Find where the given text appears and provide that cell's center as [x, y] coordinate. 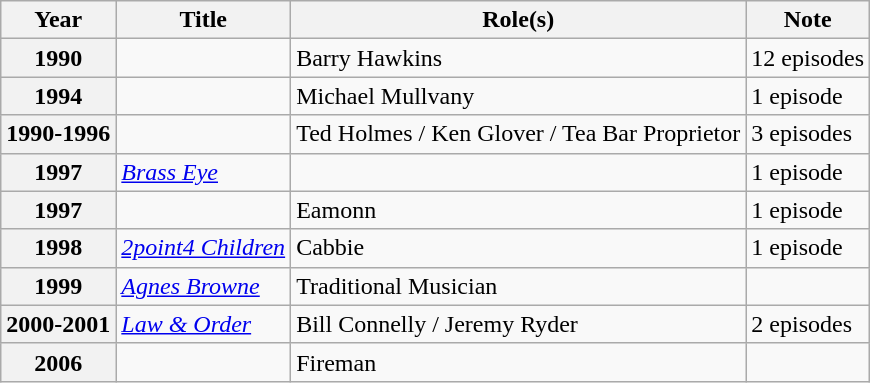
Note [808, 20]
1999 [58, 286]
2point4 Children [204, 248]
3 episodes [808, 134]
1994 [58, 96]
Bill Connelly / Jeremy Ryder [518, 324]
Fireman [518, 362]
Role(s) [518, 20]
2 episodes [808, 324]
2006 [58, 362]
Agnes Browne [204, 286]
Year [58, 20]
Brass Eye [204, 172]
1990 [58, 58]
1990-1996 [58, 134]
1998 [58, 248]
Barry Hawkins [518, 58]
Law & Order [204, 324]
Eamonn [518, 210]
12 episodes [808, 58]
Title [204, 20]
Ted Holmes / Ken Glover / Tea Bar Proprietor [518, 134]
Traditional Musician [518, 286]
2000-2001 [58, 324]
Michael Mullvany [518, 96]
Cabbie [518, 248]
